From the cell containing the given text, extract its center point as (x, y) coordinate. 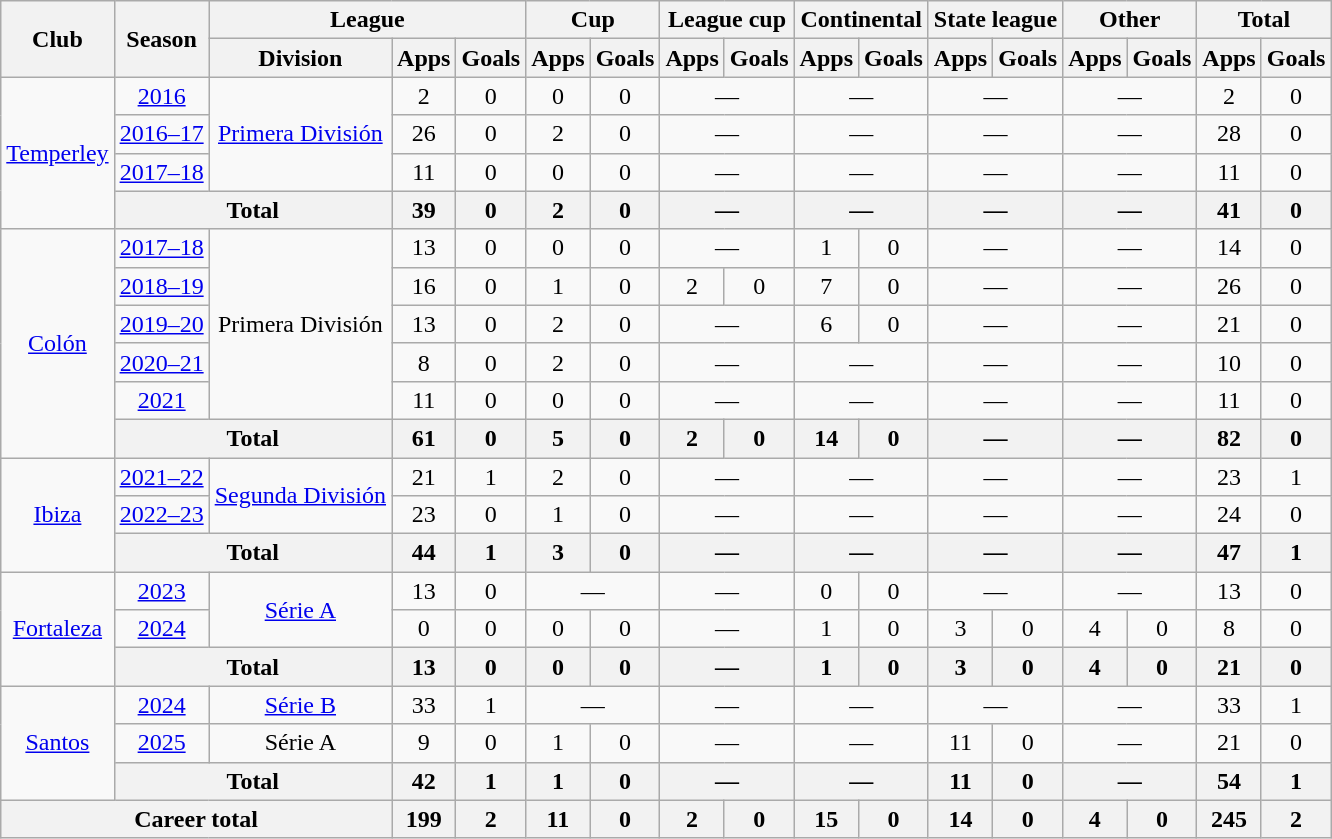
47 (1229, 553)
2022–23 (162, 515)
Série B (300, 705)
15 (826, 819)
Division (300, 58)
2018–19 (162, 286)
42 (424, 781)
9 (424, 743)
Fortaleza (58, 629)
61 (424, 438)
41 (1229, 210)
Colón (58, 343)
16 (424, 286)
Temperley (58, 153)
7 (826, 286)
54 (1229, 781)
2021 (162, 400)
2016 (162, 96)
Cup (593, 20)
League (368, 20)
Santos (58, 743)
44 (424, 553)
24 (1229, 515)
2023 (162, 591)
199 (424, 819)
2020–21 (162, 362)
5 (558, 438)
State league (995, 20)
2019–20 (162, 324)
245 (1229, 819)
Continental (861, 20)
Ibiza (58, 515)
Career total (196, 819)
League cup (727, 20)
2016–17 (162, 134)
2021–22 (162, 477)
82 (1229, 438)
28 (1229, 134)
2025 (162, 743)
Segunda División (300, 496)
Season (162, 39)
Club (58, 39)
10 (1229, 362)
Other (1130, 20)
6 (826, 324)
39 (424, 210)
